Return [X, Y] of the center of cell containing provided text 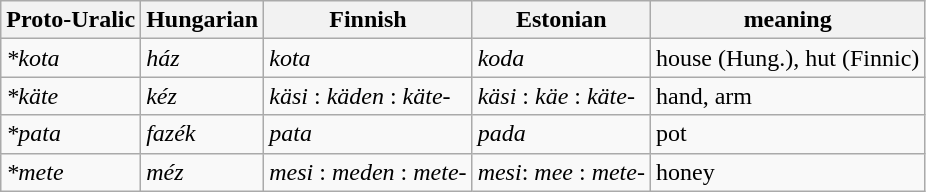
*käte [71, 96]
meaning [787, 20]
Finnish [368, 20]
ház [202, 58]
Proto-Uralic [71, 20]
*pata [71, 134]
pata [368, 134]
pot [787, 134]
*mete [71, 172]
kéz [202, 96]
mesi : meden : mete- [368, 172]
hand, arm [787, 96]
pada [561, 134]
méz [202, 172]
*kota [71, 58]
käsi : käe : käte- [561, 96]
koda [561, 58]
Hungarian [202, 20]
fazék [202, 134]
honey [787, 172]
kota [368, 58]
house (Hung.), hut (Finnic) [787, 58]
käsi : käden : käte- [368, 96]
mesi: mee : mete- [561, 172]
Estonian [561, 20]
